Pinpoint the cell where the given text exists, returning its [X, Y] midpoint coordinate. 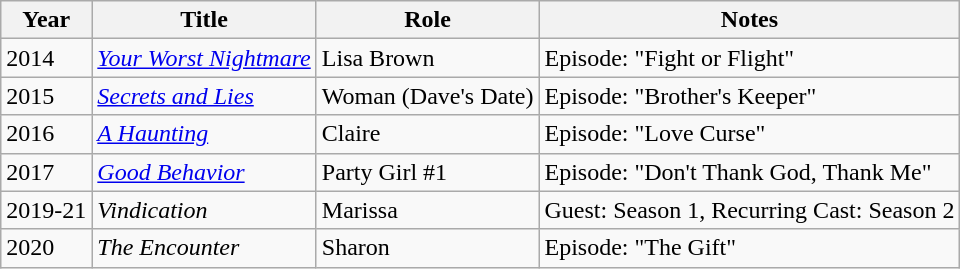
Party Girl #1 [428, 172]
Guest: Season 1, Recurring Cast: Season 2 [750, 210]
Notes [750, 20]
Woman (Dave's Date) [428, 96]
2017 [46, 172]
The Encounter [204, 248]
Episode: "Don't Thank God, Thank Me" [750, 172]
Episode: "Love Curse" [750, 134]
Year [46, 20]
Episode: "Brother's Keeper" [750, 96]
Role [428, 20]
Sharon [428, 248]
2016 [46, 134]
Episode: "The Gift" [750, 248]
Episode: "Fight or Flight" [750, 58]
2015 [46, 96]
2019-21 [46, 210]
2014 [46, 58]
Your Worst Nightmare [204, 58]
Secrets and Lies [204, 96]
Title [204, 20]
Claire [428, 134]
2020 [46, 248]
A Haunting [204, 134]
Lisa Brown [428, 58]
Good Behavior [204, 172]
Vindication [204, 210]
Marissa [428, 210]
